Provide the [x, y] coordinate of the cell's center where the given text is located.  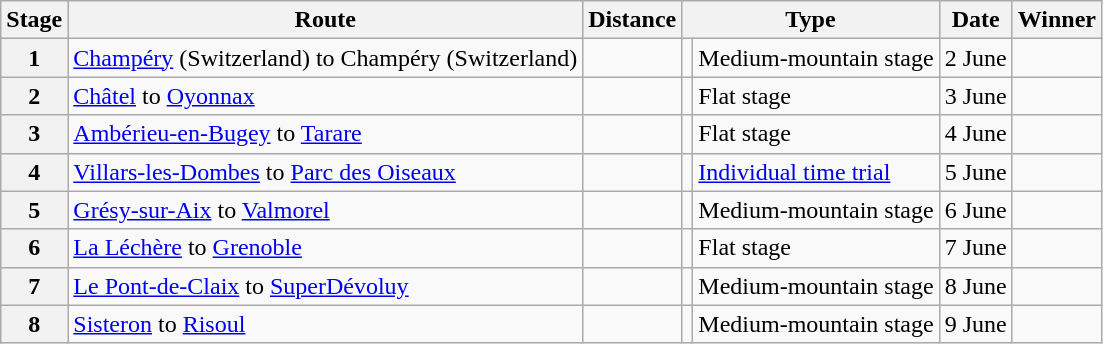
Winner [1056, 20]
9 June [976, 324]
8 [34, 324]
Type [810, 20]
Grésy-sur-Aix to Valmorel [326, 210]
2 [34, 96]
Distance [632, 20]
4 [34, 172]
6 June [976, 210]
3 [34, 134]
2 June [976, 58]
Champéry (Switzerland) to Champéry (Switzerland) [326, 58]
Individual time trial [816, 172]
Route [326, 20]
7 [34, 286]
Ambérieu-en-Bugey to Tarare [326, 134]
La Léchère to Grenoble [326, 248]
Sisteron to Risoul [326, 324]
Stage [34, 20]
Date [976, 20]
8 June [976, 286]
5 [34, 210]
3 June [976, 96]
Le Pont-de-Claix to SuperDévoluy [326, 286]
1 [34, 58]
5 June [976, 172]
6 [34, 248]
4 June [976, 134]
Villars-les-Dombes to Parc des Oiseaux [326, 172]
7 June [976, 248]
Châtel to Oyonnax [326, 96]
